Search for the cell housing the specified text and yield its (X, Y) center coordinate. 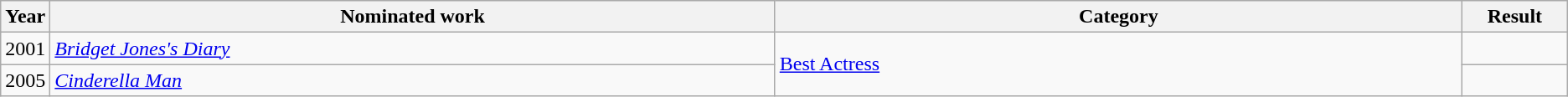
Result (1515, 17)
Nominated work (412, 17)
Cinderella Man (412, 80)
Best Actress (1118, 64)
Bridget Jones's Diary (412, 48)
Year (25, 17)
2005 (25, 80)
Category (1118, 17)
2001 (25, 48)
